Find where the given text appears and provide that cell's center as [X, Y] coordinate. 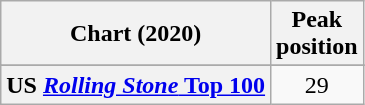
29 [317, 85]
Chart (2020) [136, 34]
Peakposition [317, 34]
US Rolling Stone Top 100 [136, 85]
